From the cell containing the given text, extract its center point as (x, y) coordinate. 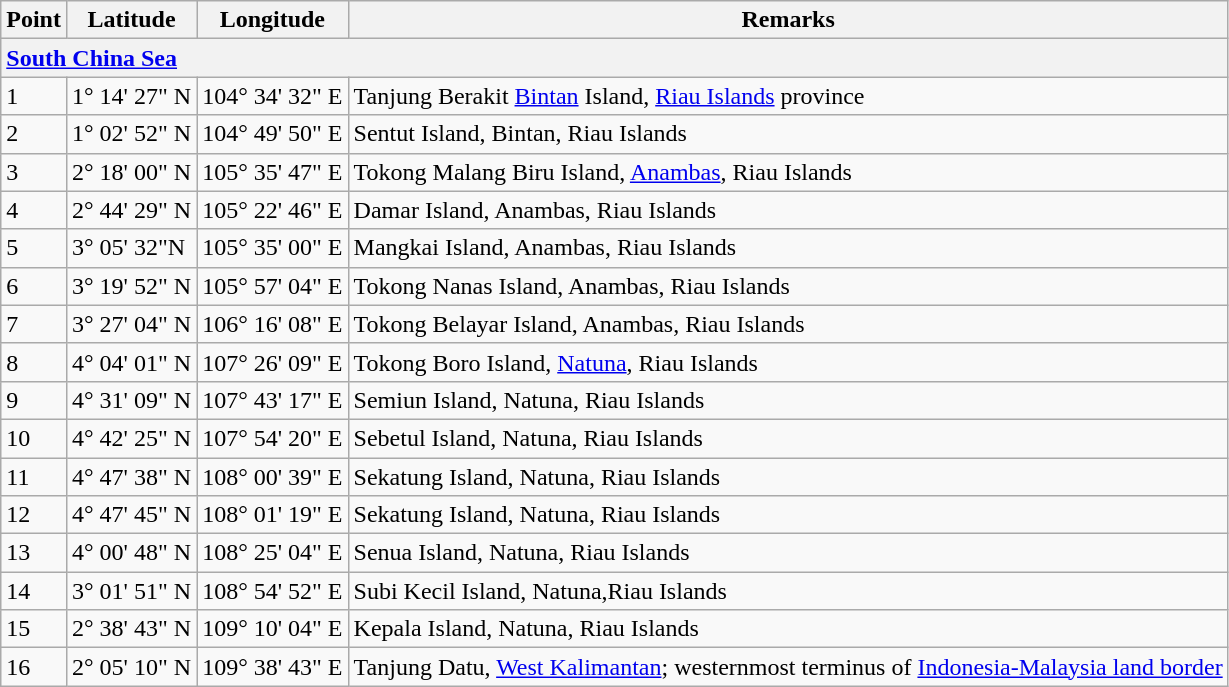
Sebetul Island, Natuna, Riau Islands (788, 438)
4° 47' 45" N (131, 515)
6 (34, 286)
7 (34, 324)
8 (34, 362)
107° 54' 20" E (272, 438)
105° 57' 04" E (272, 286)
Damar Island, Anambas, Riau Islands (788, 210)
3 (34, 172)
104° 34' 32" E (272, 96)
Semiun Island, Natuna, Riau Islands (788, 400)
Latitude (131, 20)
Subi Kecil Island, Natuna,Riau Islands (788, 591)
4° 47' 38" N (131, 477)
2° 44' 29" N (131, 210)
108° 01' 19" E (272, 515)
2° 05' 10" N (131, 667)
109° 10' 04" E (272, 629)
15 (34, 629)
107° 43' 17" E (272, 400)
Tanjung Berakit Bintan Island, Riau Islands province (788, 96)
4° 31' 09" N (131, 400)
4° 42' 25" N (131, 438)
Tokong Boro Island, Natuna, Riau Islands (788, 362)
9 (34, 400)
1 (34, 96)
109° 38' 43" E (272, 667)
12 (34, 515)
104° 49' 50" E (272, 134)
11 (34, 477)
Remarks (788, 20)
10 (34, 438)
3° 01' 51" N (131, 591)
Tokong Nanas Island, Anambas, Riau Islands (788, 286)
105° 22' 46" E (272, 210)
4° 00' 48" N (131, 553)
Tanjung Datu, West Kalimantan; westernmost terminus of Indonesia-Malaysia land border (788, 667)
108° 25' 04" E (272, 553)
2 (34, 134)
105° 35' 47" E (272, 172)
13 (34, 553)
3° 27' 04" N (131, 324)
Sentut Island, Bintan, Riau Islands (788, 134)
Senua Island, Natuna, Riau Islands (788, 553)
1° 02' 52" N (131, 134)
107° 26' 09" E (272, 362)
106° 16' 08" E (272, 324)
108° 00' 39" E (272, 477)
Mangkai Island, Anambas, Riau Islands (788, 248)
Tokong Malang Biru Island, Anambas, Riau Islands (788, 172)
105° 35' 00" E (272, 248)
Kepala Island, Natuna, Riau Islands (788, 629)
3° 19' 52" N (131, 286)
4 (34, 210)
108° 54' 52" E (272, 591)
2° 38' 43" N (131, 629)
Tokong Belayar Island, Anambas, Riau Islands (788, 324)
5 (34, 248)
3° 05' 32"N (131, 248)
1° 14' 27" N (131, 96)
Longitude (272, 20)
16 (34, 667)
South China Sea (614, 58)
4° 04' 01" N (131, 362)
Point (34, 20)
2° 18' 00" N (131, 172)
14 (34, 591)
